Identify which cell holds the provided text, then report its [x, y] central coordinate. 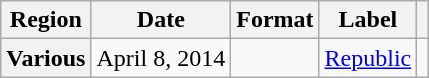
April 8, 2014 [161, 58]
Label [368, 20]
Region [46, 20]
Various [46, 58]
Format [275, 20]
Republic [368, 58]
Date [161, 20]
